Output the [X, Y] coordinate of the center of the cell containing the given text.  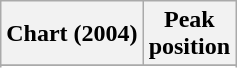
Peakposition [189, 34]
Chart (2004) [72, 34]
